Provide the [X, Y] coordinate of the cell's center where the given text is located.  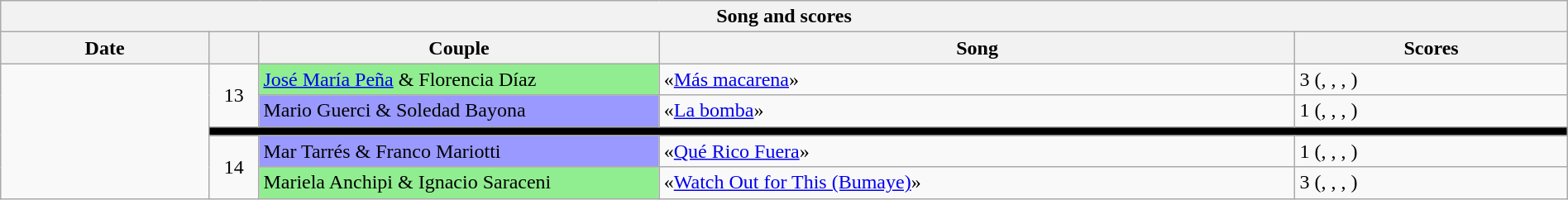
«Más macarena» [978, 79]
Mariela Anchipi & Ignacio Saraceni [459, 183]
Scores [1431, 48]
Couple [459, 48]
Song and scores [784, 17]
Mario Guerci & Soledad Bayona [459, 111]
José María Peña & Florencia Díaz [459, 79]
Date [105, 48]
«Qué Rico Fuera» [978, 151]
«La bomba» [978, 111]
13 [233, 95]
14 [233, 167]
Mar Tarrés & Franco Mariotti [459, 151]
«Watch Out for This (Bumaye)» [978, 183]
Song [978, 48]
